Provide the (x, y) coordinate of the cell's center where the given text is located.  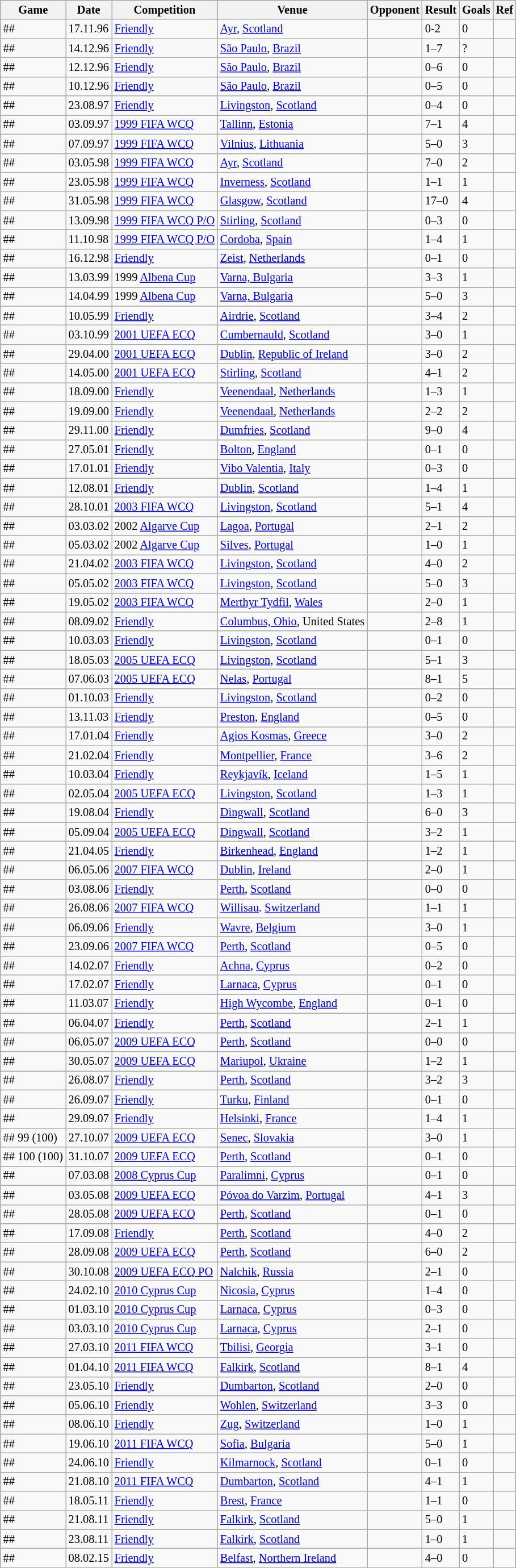
Venue (292, 10)
12.08.01 (89, 488)
10.03.03 (89, 641)
Preston, England (292, 717)
19.06.10 (89, 1444)
10.03.04 (89, 775)
Dumfries, Scotland (292, 430)
27.03.10 (89, 1348)
06.05.07 (89, 1042)
06.09.06 (89, 927)
0–4 (441, 106)
Paralimni, Cyprus (292, 1176)
3–1 (441, 1348)
28.10.01 (89, 507)
Competition (165, 10)
3–4 (441, 316)
Nicosia, Cyprus (292, 1290)
14.04.99 (89, 296)
08.09.02 (89, 621)
23.09.06 (89, 947)
29.04.00 (89, 354)
23.08.11 (89, 1539)
Senec, Slovakia (292, 1138)
01.03.10 (89, 1310)
30.10.08 (89, 1272)
## 100 (100) (33, 1157)
14.02.07 (89, 965)
27.10.07 (89, 1138)
Dublin, Scotland (292, 488)
03.05.08 (89, 1195)
Tallinn, Estonia (292, 124)
11.10.98 (89, 239)
2009 UEFA ECQ PO (165, 1272)
## 99 (100) (33, 1138)
Wohlen, Switzerland (292, 1405)
17.09.08 (89, 1233)
Mariupol, Ukraine (292, 1061)
12.12.96 (89, 67)
Zug, Switzerland (292, 1424)
3–6 (441, 755)
08.02.15 (89, 1558)
Póvoa do Varzim, Portugal (292, 1195)
7–1 (441, 124)
05.09.04 (89, 832)
01.04.10 (89, 1367)
2008 Cyprus Cup (165, 1176)
03.09.97 (89, 124)
Inverness, Scotland (292, 182)
03.03.02 (89, 526)
2–8 (441, 621)
21.08.10 (89, 1482)
Belfast, Northern Ireland (292, 1558)
17.02.07 (89, 985)
Nalchik, Russia (292, 1272)
10.12.96 (89, 86)
Bolton, England (292, 449)
23.05.10 (89, 1386)
? (476, 48)
30.05.07 (89, 1061)
02.05.04 (89, 793)
Game (33, 10)
28.05.08 (89, 1214)
03.05.98 (89, 163)
14.12.96 (89, 48)
Nelas, Portugal (292, 679)
23.08.97 (89, 106)
Wavre, Belgium (292, 927)
28.09.08 (89, 1252)
Zeist, Netherlands (292, 258)
21.08.11 (89, 1520)
06.05.06 (89, 870)
01.10.03 (89, 698)
03.10.99 (89, 334)
Sofia, Bulgaria (292, 1444)
24.02.10 (89, 1290)
21.04.05 (89, 851)
18.09.00 (89, 392)
07.09.97 (89, 144)
Date (89, 10)
0–6 (441, 67)
Tbilisi, Georgia (292, 1348)
05.03.02 (89, 545)
Glasgow, Scotland (292, 201)
11.03.07 (89, 1003)
Montpellier, France (292, 755)
26.08.06 (89, 908)
Birkenhead, England (292, 851)
29.11.00 (89, 430)
19.05.02 (89, 603)
Lagoa, Portugal (292, 526)
Agios Kosmas, Greece (292, 736)
07.03.08 (89, 1176)
18.05.11 (89, 1501)
7–0 (441, 163)
13.11.03 (89, 717)
05.06.10 (89, 1405)
05.05.02 (89, 583)
31.05.98 (89, 201)
9–0 (441, 430)
0-2 (441, 29)
27.05.01 (89, 449)
Dublin, Republic of Ireland (292, 354)
Dublin, Ireland (292, 870)
Silves, Portugal (292, 545)
Cordoba, Spain (292, 239)
5 (476, 679)
13.09.98 (89, 220)
Airdrie, Scotland (292, 316)
17–0 (441, 201)
Vibo Valentia, Italy (292, 469)
19.09.00 (89, 411)
2–2 (441, 411)
Willisau. Switzerland (292, 908)
13.03.99 (89, 278)
Reykjavík, Iceland (292, 775)
10.05.99 (89, 316)
Merthyr Tydfil, Wales (292, 603)
24.06.10 (89, 1462)
18.05.03 (89, 660)
17.11.96 (89, 29)
03.03.10 (89, 1329)
23.05.98 (89, 182)
26.09.07 (89, 1099)
Kilmarnock, Scotland (292, 1462)
21.04.02 (89, 564)
Brest, France (292, 1501)
07.06.03 (89, 679)
21.02.04 (89, 755)
03.08.06 (89, 889)
Columbus, Ohio, United States (292, 621)
Goals (476, 10)
Vilnius, Lithuania (292, 144)
08.06.10 (89, 1424)
Achna, Cyprus (292, 965)
16.12.98 (89, 258)
17.01.04 (89, 736)
26.08.07 (89, 1080)
06.04.07 (89, 1023)
19.08.04 (89, 813)
1–5 (441, 775)
1–7 (441, 48)
31.10.07 (89, 1157)
Opponent (395, 10)
Helsinki, France (292, 1118)
Ref (505, 10)
17.01.01 (89, 469)
Turku, Finland (292, 1099)
High Wycombe, England (292, 1003)
Result (441, 10)
29.09.07 (89, 1118)
14.05.00 (89, 373)
Cumbernauld, Scotland (292, 334)
